Pinpoint the cell where the given text exists, returning its (x, y) midpoint coordinate. 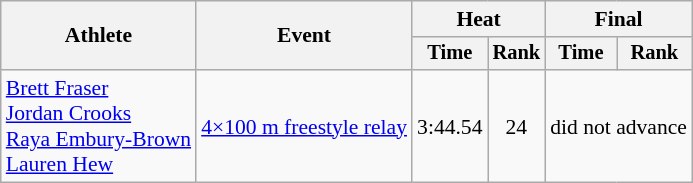
4×100 m freestyle relay (304, 126)
Athlete (98, 36)
Final (618, 19)
Brett FraserJordan CrooksRaya Embury-BrownLauren Hew (98, 126)
3:44.54 (450, 126)
Heat (478, 19)
did not advance (618, 126)
Event (304, 36)
24 (517, 126)
